Return the (X, Y) coordinate for the center point of the cell that contains the specified text.  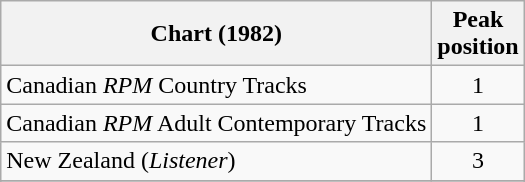
Chart (1982) (216, 34)
Canadian RPM Adult Contemporary Tracks (216, 123)
Canadian RPM Country Tracks (216, 85)
Peakposition (478, 34)
3 (478, 161)
New Zealand (Listener) (216, 161)
